Find where the given text appears and provide that cell's center as [X, Y] coordinate. 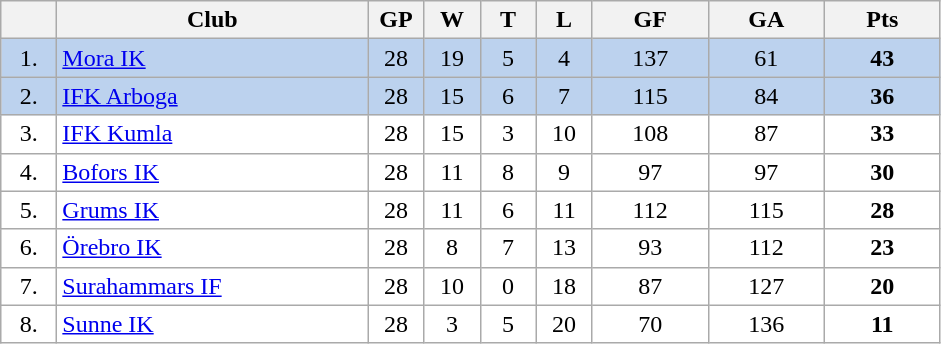
136 [766, 324]
23 [882, 248]
1. [29, 58]
13 [564, 248]
93 [650, 248]
Örebro IK [212, 248]
6. [29, 248]
Pts [882, 20]
Surahammars IF [212, 286]
108 [650, 134]
Mora IK [212, 58]
8. [29, 324]
70 [650, 324]
127 [766, 286]
Grums IK [212, 210]
9 [564, 172]
2. [29, 96]
Club [212, 20]
18 [564, 286]
3. [29, 134]
GA [766, 20]
IFK Arboga [212, 96]
19 [452, 58]
GP [396, 20]
W [452, 20]
61 [766, 58]
Bofors IK [212, 172]
33 [882, 134]
T [508, 20]
4 [564, 58]
137 [650, 58]
7. [29, 286]
30 [882, 172]
Sunne IK [212, 324]
5. [29, 210]
4. [29, 172]
36 [882, 96]
43 [882, 58]
GF [650, 20]
84 [766, 96]
0 [508, 286]
IFK Kumla [212, 134]
L [564, 20]
